Scan for the cell matching the given text and deliver its [X, Y] coordinate at center. 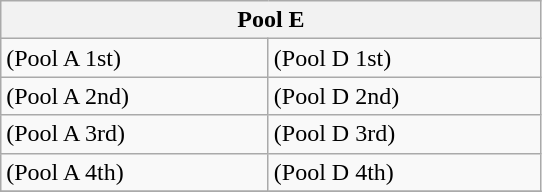
(Pool A 2nd) [135, 96]
(Pool D 3rd) [404, 134]
(Pool D 4th) [404, 172]
(Pool A 1st) [135, 58]
(Pool A 3rd) [135, 134]
Pool E [271, 20]
(Pool D 1st) [404, 58]
(Pool D 2nd) [404, 96]
(Pool A 4th) [135, 172]
